Determine the (x, y) coordinate at the center of the cell enclosing the given text.  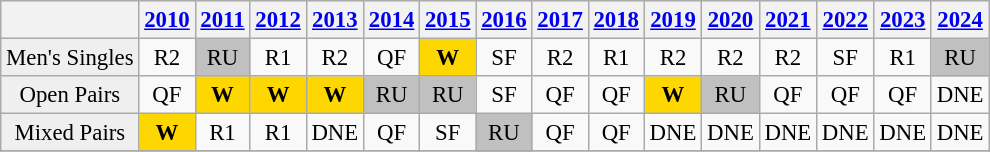
2024 (960, 20)
2010 (167, 20)
2017 (560, 20)
2023 (902, 20)
2018 (616, 20)
2020 (730, 20)
2022 (846, 20)
2011 (222, 20)
2013 (334, 20)
2012 (278, 20)
2016 (504, 20)
2014 (392, 20)
2015 (448, 20)
2019 (672, 20)
Men's Singles (70, 58)
Open Pairs (70, 95)
2021 (788, 20)
Mixed Pairs (70, 133)
